Locate the cell with the specified text and output its (X, Y) center coordinate. 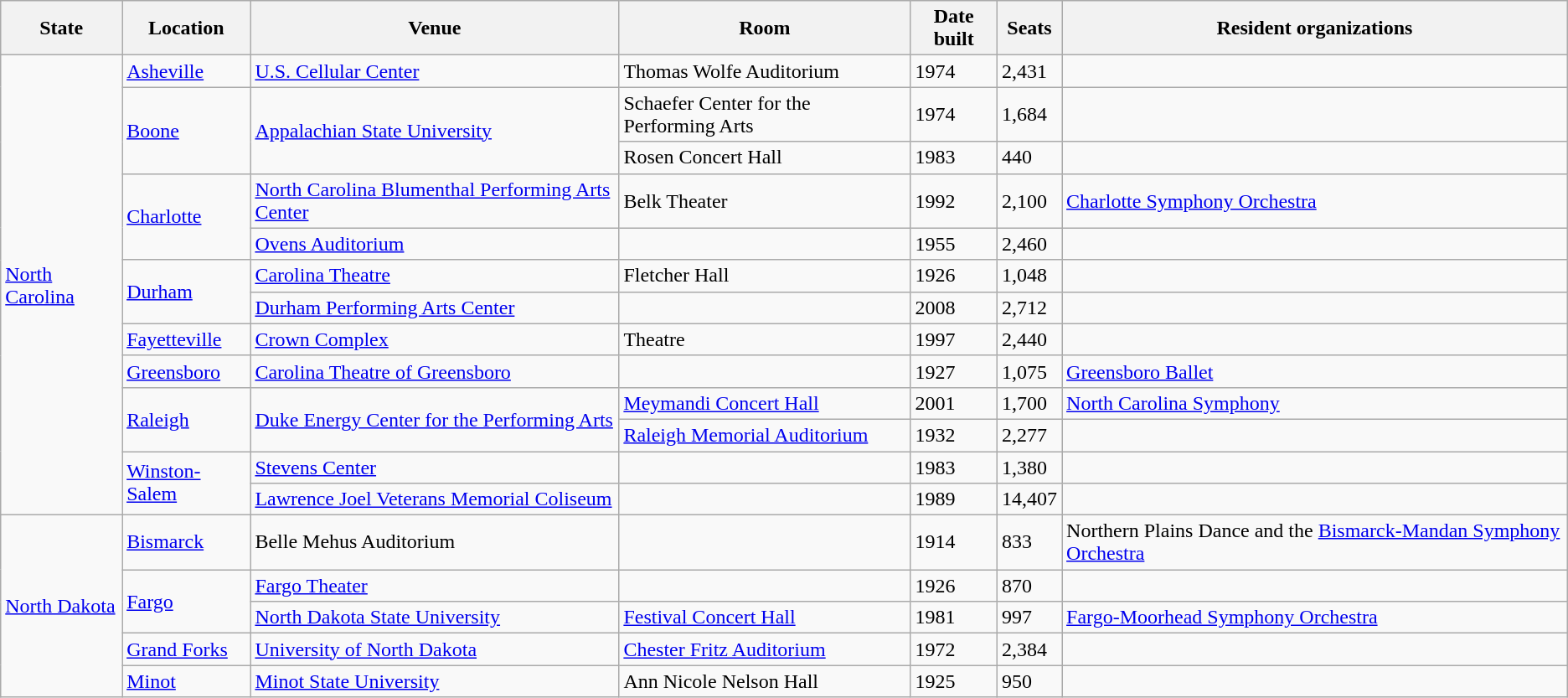
870 (1030, 586)
Durham (186, 292)
Schaefer Center for the Performing Arts (765, 114)
2001 (954, 403)
2008 (954, 308)
Venue (435, 28)
Fargo (186, 602)
Durham Performing Arts Center (435, 308)
1992 (954, 201)
U.S. Cellular Center (435, 71)
Fargo Theater (435, 586)
440 (1030, 158)
Greensboro (186, 371)
Minot State University (435, 681)
Appalachian State University (435, 131)
Belk Theater (765, 201)
1927 (954, 371)
Thomas Wolfe Auditorium (765, 71)
Duke Energy Center for the Performing Arts (435, 419)
1955 (954, 244)
1914 (954, 543)
North Dakota State University (435, 618)
Northern Plains Dance and the Bismarck-Mandan Symphony Orchestra (1315, 543)
2,440 (1030, 339)
Raleigh (186, 419)
1,700 (1030, 403)
Rosen Concert Hall (765, 158)
Fargo-Moorhead Symphony Orchestra (1315, 618)
Location (186, 28)
Bismarck (186, 543)
Fletcher Hall (765, 276)
Greensboro Ballet (1315, 371)
950 (1030, 681)
1,048 (1030, 276)
North Carolina Symphony (1315, 403)
2,277 (1030, 435)
2,100 (1030, 201)
Lawrence Joel Veterans Memorial Coliseum (435, 499)
2,460 (1030, 244)
Ovens Auditorium (435, 244)
Chester Fritz Auditorium (765, 649)
1981 (954, 618)
1925 (954, 681)
Minot (186, 681)
Room (765, 28)
1,684 (1030, 114)
Carolina Theatre of Greensboro (435, 371)
Carolina Theatre (435, 276)
State (62, 28)
Asheville (186, 71)
1932 (954, 435)
Belle Mehus Auditorium (435, 543)
2,431 (1030, 71)
Fayetteville (186, 339)
1,075 (1030, 371)
Meymandi Concert Hall (765, 403)
Charlotte (186, 216)
Winston-Salem (186, 483)
Charlotte Symphony Orchestra (1315, 201)
1997 (954, 339)
North Dakota (62, 607)
Raleigh Memorial Auditorium (765, 435)
Ann Nicole Nelson Hall (765, 681)
2,712 (1030, 308)
Festival Concert Hall (765, 618)
North Carolina (62, 285)
1972 (954, 649)
1,380 (1030, 467)
2,384 (1030, 649)
1989 (954, 499)
833 (1030, 543)
Crown Complex (435, 339)
Stevens Center (435, 467)
Theatre (765, 339)
Date built (954, 28)
14,407 (1030, 499)
North Carolina Blumenthal Performing Arts Center (435, 201)
997 (1030, 618)
Boone (186, 131)
Grand Forks (186, 649)
University of North Dakota (435, 649)
Seats (1030, 28)
Resident organizations (1315, 28)
